Capture the cell that displays the provided text and extract its [x, y] central coordinate. 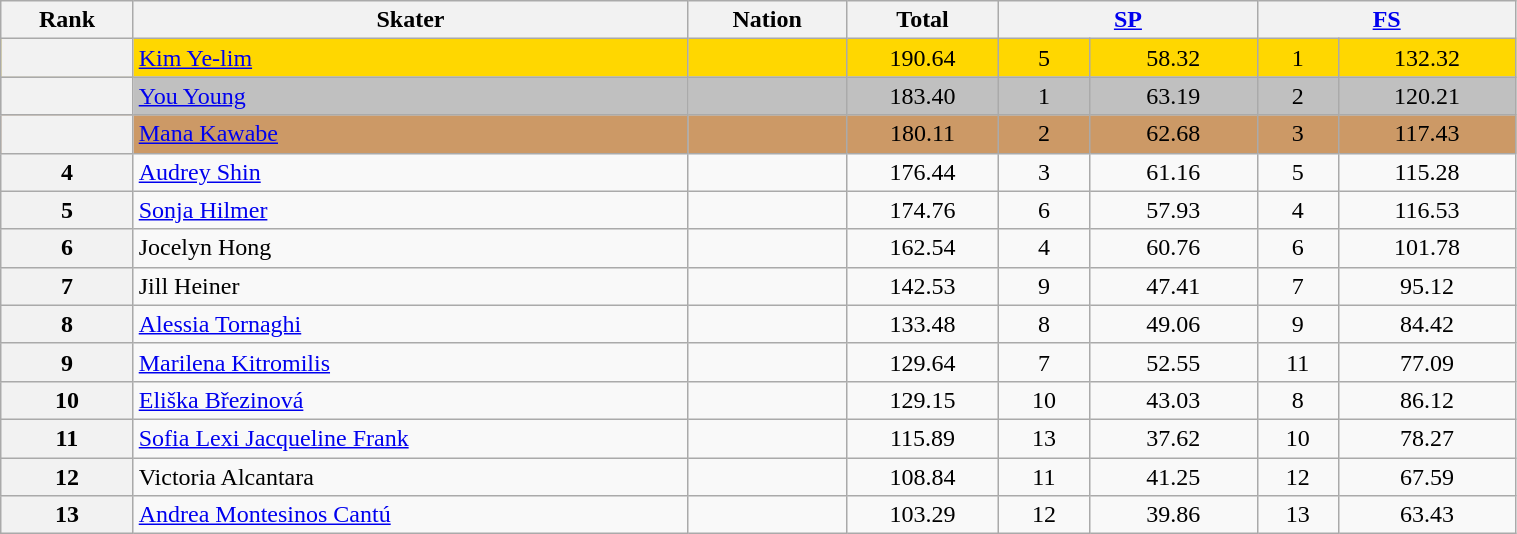
52.55 [1173, 362]
129.15 [923, 400]
133.48 [923, 324]
108.84 [923, 477]
180.11 [923, 134]
41.25 [1173, 477]
Audrey Shin [410, 172]
Kim Ye-lim [410, 58]
Andrea Montesinos Cantú [410, 515]
49.06 [1173, 324]
120.21 [1427, 96]
103.29 [923, 515]
63.19 [1173, 96]
129.64 [923, 362]
67.59 [1427, 477]
39.86 [1173, 515]
Jocelyn Hong [410, 248]
57.93 [1173, 210]
Alessia Tornaghi [410, 324]
101.78 [1427, 248]
95.12 [1427, 286]
Nation [768, 20]
60.76 [1173, 248]
Rank [67, 20]
You Young [410, 96]
58.32 [1173, 58]
116.53 [1427, 210]
Eliška Březinová [410, 400]
62.68 [1173, 134]
47.41 [1173, 286]
176.44 [923, 172]
Victoria Alcantara [410, 477]
162.54 [923, 248]
Sonja Hilmer [410, 210]
78.27 [1427, 438]
Mana Kawabe [410, 134]
174.76 [923, 210]
142.53 [923, 286]
117.43 [1427, 134]
183.40 [923, 96]
86.12 [1427, 400]
Marilena Kitromilis [410, 362]
84.42 [1427, 324]
FS [1386, 20]
Sofia Lexi Jacqueline Frank [410, 438]
SP [1128, 20]
Total [923, 20]
Skater [410, 20]
61.16 [1173, 172]
115.89 [923, 438]
Jill Heiner [410, 286]
132.32 [1427, 58]
115.28 [1427, 172]
37.62 [1173, 438]
190.64 [923, 58]
43.03 [1173, 400]
77.09 [1427, 362]
63.43 [1427, 515]
